Return (x, y) of the center of cell containing provided text 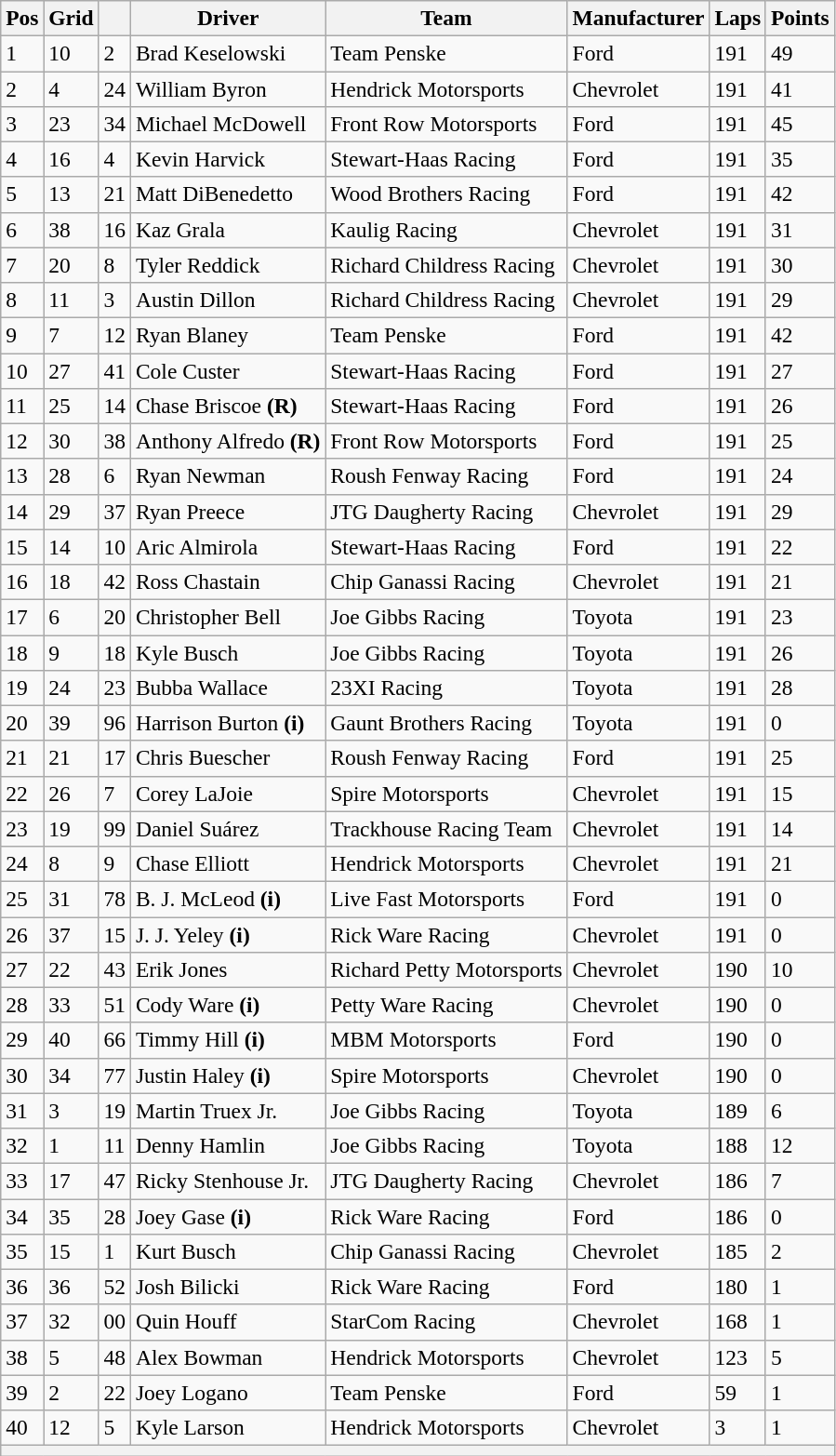
23XI Racing (446, 688)
Points (800, 18)
Corey LaJoie (227, 794)
Kyle Larson (227, 1427)
Justin Haley (i) (227, 1075)
Chase Briscoe (R) (227, 406)
Brad Keselowski (227, 53)
47 (114, 1181)
Gaunt Brothers Racing (446, 723)
52 (114, 1287)
Chris Buescher (227, 758)
Cole Custer (227, 370)
77 (114, 1075)
168 (738, 1322)
180 (738, 1287)
Trackhouse Racing Team (446, 829)
Kyle Busch (227, 652)
Alex Bowman (227, 1357)
Pos (22, 18)
Erik Jones (227, 969)
Grid (71, 18)
Martin Truex Jr. (227, 1111)
Joey Gase (i) (227, 1216)
49 (800, 53)
MBM Motorsports (446, 1040)
Ricky Stenhouse Jr. (227, 1181)
Aric Almirola (227, 547)
123 (738, 1357)
48 (114, 1357)
Daniel Suárez (227, 829)
Anthony Alfredo (R) (227, 441)
Matt DiBenedetto (227, 194)
51 (114, 1005)
Richard Petty Motorsports (446, 969)
Ryan Blaney (227, 335)
William Byron (227, 88)
00 (114, 1322)
45 (800, 124)
Timmy Hill (i) (227, 1040)
Denny Hamlin (227, 1145)
Kurt Busch (227, 1251)
Kaulig Racing (446, 230)
Michael McDowell (227, 124)
Quin Houff (227, 1322)
Christopher Bell (227, 617)
Driver (227, 18)
Kaz Grala (227, 230)
Tyler Reddick (227, 265)
Wood Brothers Racing (446, 194)
Ryan Preece (227, 512)
Chase Elliott (227, 863)
Kevin Harvick (227, 159)
66 (114, 1040)
189 (738, 1111)
96 (114, 723)
Team (446, 18)
43 (114, 969)
Ryan Newman (227, 476)
Manufacturer (638, 18)
78 (114, 899)
B. J. McLeod (i) (227, 899)
J. J. Yeley (i) (227, 934)
185 (738, 1251)
StarCom Racing (446, 1322)
Bubba Wallace (227, 688)
Live Fast Motorsports (446, 899)
Josh Bilicki (227, 1287)
Cody Ware (i) (227, 1005)
Austin Dillon (227, 300)
99 (114, 829)
188 (738, 1145)
59 (738, 1393)
Petty Ware Racing (446, 1005)
Harrison Burton (i) (227, 723)
Laps (738, 18)
Joey Logano (227, 1393)
Ross Chastain (227, 581)
